Output the (X, Y) coordinate of the center of the cell containing the given text.  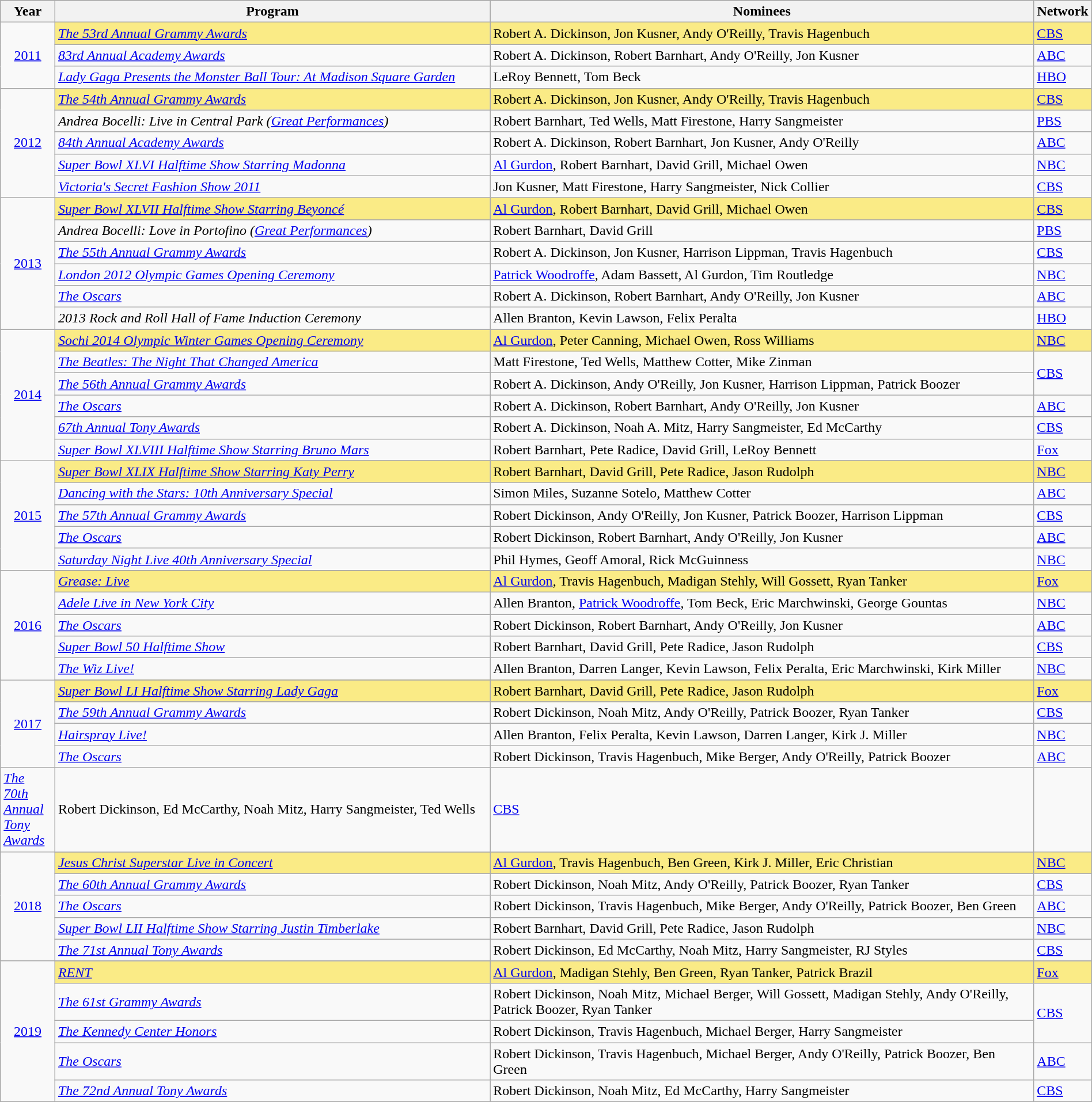
Robert Dickinson, Noah Mitz, Ed McCarthy, Harry Sangmeister (762, 1091)
2011 (28, 55)
Robert Dickinson, Noah Mitz, Michael Berger, Will Gossett, Madigan Stehly, Andy O'Reilly, Patrick Boozer, Ryan Tanker (762, 1002)
Simon Miles, Suzanne Sotelo, Matthew Cotter (762, 493)
Dancing with the Stars: 10th Anniversary Special (272, 493)
The 56th Annual Grammy Awards (272, 384)
Robert Dickinson, Travis Hagenbuch, Mike Berger, Andy O'Reilly, Patrick Boozer, Ben Green (762, 906)
Allen Branton, Kevin Lawson, Felix Peralta (762, 318)
Al Gurdon, Travis Hagenbuch, Ben Green, Kirk J. Miller, Eric Christian (762, 862)
Robert Dickinson, Travis Hagenbuch, Michael Berger, Harry Sangmeister (762, 1031)
The 71st Annual Tony Awards (272, 950)
2016 (28, 625)
Allen Branton, Patrick Woodroffe, Tom Beck, Eric Marchwinski, George Gountas (762, 603)
The 55th Annual Grammy Awards (272, 252)
Robert Dickinson, Ed McCarthy, Noah Mitz, Harry Sangmeister, RJ Styles (762, 950)
Network (1063, 12)
Year (28, 12)
Victoria's Secret Fashion Show 2011 (272, 187)
Al Gurdon, Peter Canning, Michael Owen, Ross Williams (762, 340)
The Beatles: The Night That Changed America (272, 362)
The Kennedy Center Honors (272, 1031)
Super Bowl LI Halftime Show Starring Lady Gaga (272, 691)
Allen Branton, Felix Peralta, Kevin Lawson, Darren Langer, Kirk J. Miller (762, 735)
2018 (28, 906)
Al Gurdon, Madigan Stehly, Ben Green, Ryan Tanker, Patrick Brazil (762, 972)
Robert Dickinson, Ed McCarthy, Noah Mitz, Harry Sangmeister, Ted Wells (272, 810)
Robert A. Dickinson, Robert Barnhart, Jon Kusner, Andy O'Reilly (762, 143)
Sochi 2014 Olympic Winter Games Opening Ceremony (272, 340)
The 72nd Annual Tony Awards (272, 1091)
2017 (28, 724)
Nominees (762, 12)
Robert Barnhart, Pete Radice, David Grill, LeRoy Bennett (762, 450)
84th Annual Academy Awards (272, 143)
2019 (28, 1031)
Super Bowl LII Halftime Show Starring Justin Timberlake (272, 928)
Super Bowl XLVI Halftime Show Starring Madonna (272, 165)
Robert Dickinson, Andy O'Reilly, Jon Kusner, Patrick Boozer, Harrison Lippman (762, 515)
Andrea Bocelli: Live in Central Park (Great Performances) (272, 121)
The 60th Annual Grammy Awards (272, 884)
LeRoy Bennett, Tom Beck (762, 77)
Super Bowl 50 Halftime Show (272, 647)
The Wiz Live! (272, 669)
The 70th Annual Tony Awards (28, 810)
Robert Barnhart, David Grill (762, 230)
The 53rd Annual Grammy Awards (272, 33)
Super Bowl XLIX Halftime Show Starring Katy Perry (272, 472)
Robert Dickinson, Travis Hagenbuch, Mike Berger, Andy O'Reilly, Patrick Boozer (762, 757)
The 59th Annual Grammy Awards (272, 713)
Robert A. Dickinson, Noah A. Mitz, Harry Sangmeister, Ed McCarthy (762, 428)
Robert A. Dickinson, Andy O'Reilly, Jon Kusner, Harrison Lippman, Patrick Boozer (762, 384)
Robert Barnhart, Ted Wells, Matt Firestone, Harry Sangmeister (762, 121)
Adele Live in New York City (272, 603)
Robert Dickinson, Travis Hagenbuch, Michael Berger, Andy O'Reilly, Patrick Boozer, Ben Green (762, 1061)
Patrick Woodroffe, Adam Bassett, Al Gurdon, Tim Routledge (762, 275)
Allen Branton, Darren Langer, Kevin Lawson, Felix Peralta, Eric Marchwinski, Kirk Miller (762, 669)
RENT (272, 972)
Al Gurdon, Travis Hagenbuch, Madigan Stehly, Will Gossett, Ryan Tanker (762, 581)
67th Annual Tony Awards (272, 428)
Andrea Bocelli: Love in Portofino (Great Performances) (272, 230)
2014 (28, 395)
Program (272, 12)
Robert A. Dickinson, Jon Kusner, Harrison Lippman, Travis Hagenbuch (762, 252)
2015 (28, 515)
The 57th Annual Grammy Awards (272, 515)
The 61st Grammy Awards (272, 1002)
83rd Annual Academy Awards (272, 55)
2013 (28, 263)
London 2012 Olympic Games Opening Ceremony (272, 275)
Jesus Christ Superstar Live in Concert (272, 862)
Saturday Night Live 40th Anniversary Special (272, 559)
Grease: Live (272, 581)
The 54th Annual Grammy Awards (272, 99)
Phil Hymes, Geoff Amoral, Rick McGuinness (762, 559)
2012 (28, 143)
Super Bowl XLVII Halftime Show Starring Beyoncé (272, 208)
2013 Rock and Roll Hall of Fame Induction Ceremony (272, 318)
Jon Kusner, Matt Firestone, Harry Sangmeister, Nick Collier (762, 187)
Matt Firestone, Ted Wells, Matthew Cotter, Mike Zinman (762, 362)
Super Bowl XLVIII Halftime Show Starring Bruno Mars (272, 450)
Hairspray Live! (272, 735)
Lady Gaga Presents the Monster Ball Tour: At Madison Square Garden (272, 77)
